Return the (X, Y) coordinate for the center point of the cell that contains the specified text.  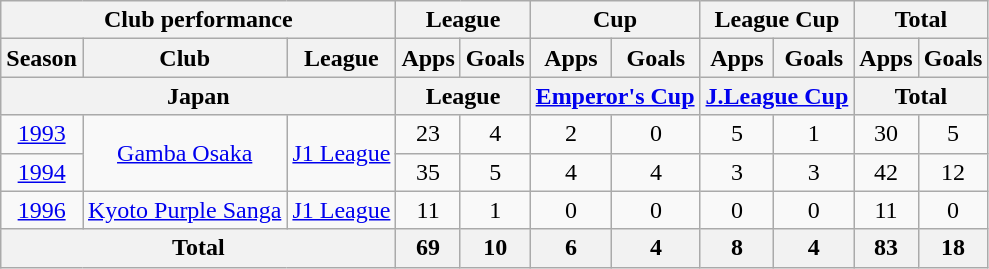
42 (886, 172)
1994 (42, 172)
1996 (42, 210)
6 (571, 248)
Club performance (198, 20)
12 (953, 172)
83 (886, 248)
Cup (615, 20)
Kyoto Purple Sanga (184, 210)
J.League Cup (777, 96)
1993 (42, 134)
League Cup (777, 20)
Club (184, 58)
30 (886, 134)
Gamba Osaka (184, 153)
35 (428, 172)
Japan (198, 96)
Season (42, 58)
18 (953, 248)
2 (571, 134)
Emperor's Cup (615, 96)
10 (495, 248)
69 (428, 248)
8 (737, 248)
23 (428, 134)
